Search for the cell housing the specified text and yield its (X, Y) center coordinate. 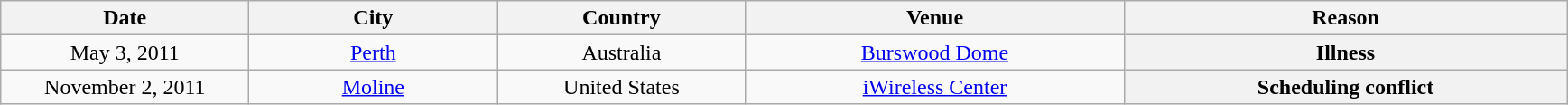
Country (621, 18)
Scheduling conflict (1345, 87)
iWireless Center (935, 87)
Australia (621, 52)
Date (125, 18)
Reason (1345, 18)
Perth (374, 52)
City (374, 18)
May 3, 2011 (125, 52)
November 2, 2011 (125, 87)
United States (621, 87)
Illness (1345, 52)
Venue (935, 18)
Moline (374, 87)
Burswood Dome (935, 52)
